Detect which cell encompasses the target text, then output its (x, y) center coordinate. 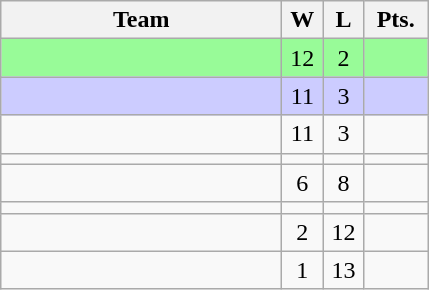
Pts. (396, 20)
1 (302, 270)
8 (344, 183)
L (344, 20)
W (302, 20)
13 (344, 270)
Team (142, 20)
6 (302, 183)
